Scan for the cell matching the given text and deliver its [X, Y] coordinate at center. 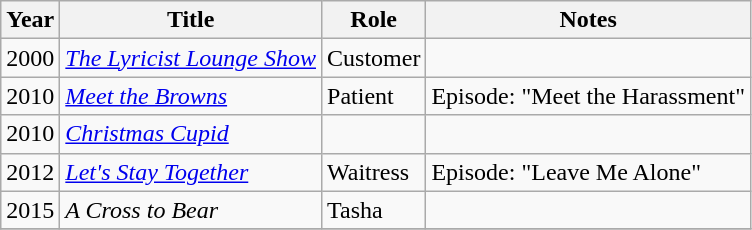
Episode: "Meet the Harassment" [588, 96]
2015 [30, 210]
Tasha [374, 210]
Christmas Cupid [191, 134]
2012 [30, 172]
Meet the Browns [191, 96]
Episode: "Leave Me Alone" [588, 172]
Let's Stay Together [191, 172]
2000 [30, 58]
Title [191, 20]
Notes [588, 20]
Year [30, 20]
Patient [374, 96]
The Lyricist Lounge Show [191, 58]
Customer [374, 58]
Role [374, 20]
A Cross to Bear [191, 210]
Waitress [374, 172]
